For the text-containing cell, return its midpoint in [x, y] coordinate format. 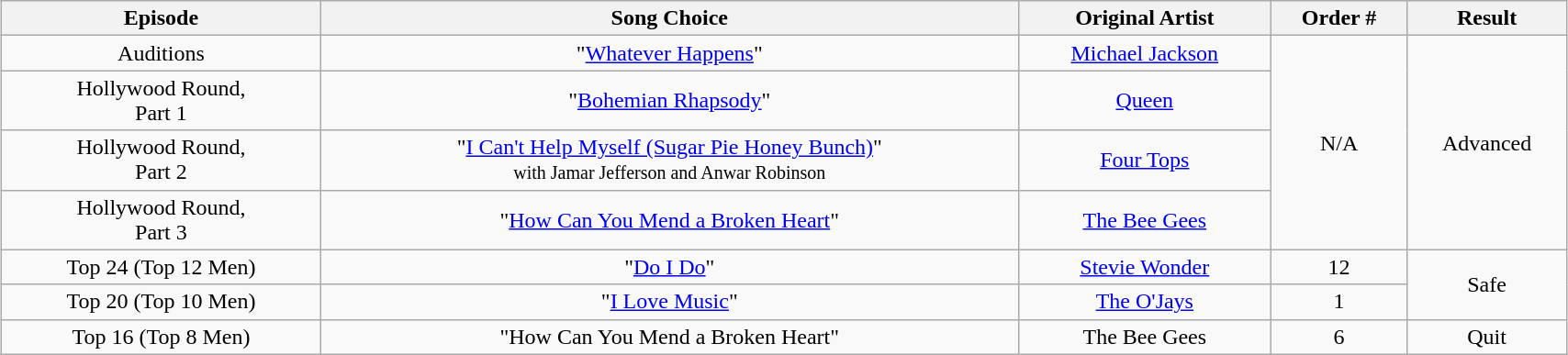
1 [1338, 302]
Queen [1144, 101]
Hollywood Round, Part 2 [162, 160]
Quit [1487, 337]
"I Can't Help Myself (Sugar Pie Honey Bunch)" with Jamar Jefferson and Anwar Robinson [669, 160]
"Do I Do" [669, 267]
Safe [1487, 284]
"Whatever Happens" [669, 53]
N/A [1338, 143]
Episode [162, 18]
Four Tops [1144, 160]
Auditions [162, 53]
"I Love Music" [669, 302]
Result [1487, 18]
Order # [1338, 18]
6 [1338, 337]
Hollywood Round, Part 1 [162, 101]
"Bohemian Rhapsody" [669, 101]
12 [1338, 267]
Michael Jackson [1144, 53]
Top 20 (Top 10 Men) [162, 302]
Advanced [1487, 143]
Top 16 (Top 8 Men) [162, 337]
Top 24 (Top 12 Men) [162, 267]
Hollywood Round, Part 3 [162, 220]
Original Artist [1144, 18]
The O'Jays [1144, 302]
Stevie Wonder [1144, 267]
Song Choice [669, 18]
